Return [x, y] of the center of cell containing provided text 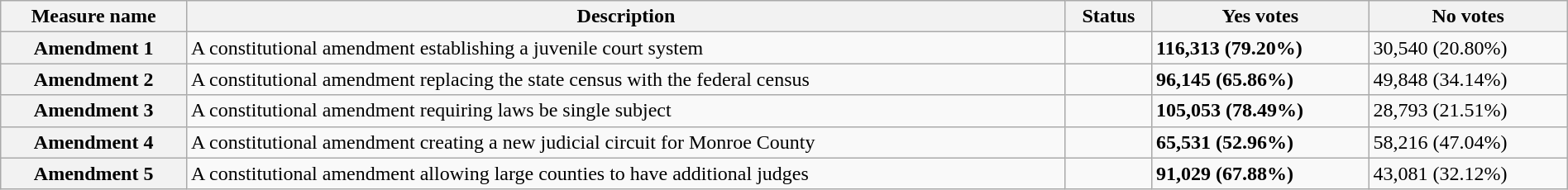
No votes [1468, 17]
28,793 (21.51%) [1468, 111]
Status [1108, 17]
49,848 (34.14%) [1468, 79]
Amendment 3 [94, 111]
A constitutional amendment replacing the state census with the federal census [627, 79]
105,053 (78.49%) [1260, 111]
A constitutional amendment allowing large counties to have additional judges [627, 173]
96,145 (65.86%) [1260, 79]
Amendment 5 [94, 173]
Amendment 2 [94, 79]
43,081 (32.12%) [1468, 173]
A constitutional amendment establishing a juvenile court system [627, 48]
58,216 (47.04%) [1468, 142]
91,029 (67.88%) [1260, 173]
A constitutional amendment creating a new judicial circuit for Monroe County [627, 142]
Measure name [94, 17]
A constitutional amendment requiring laws be single subject [627, 111]
Yes votes [1260, 17]
Amendment 1 [94, 48]
Amendment 4 [94, 142]
65,531 (52.96%) [1260, 142]
30,540 (20.80%) [1468, 48]
Description [627, 17]
116,313 (79.20%) [1260, 48]
